Identify which cell holds the provided text, then report its [X, Y] central coordinate. 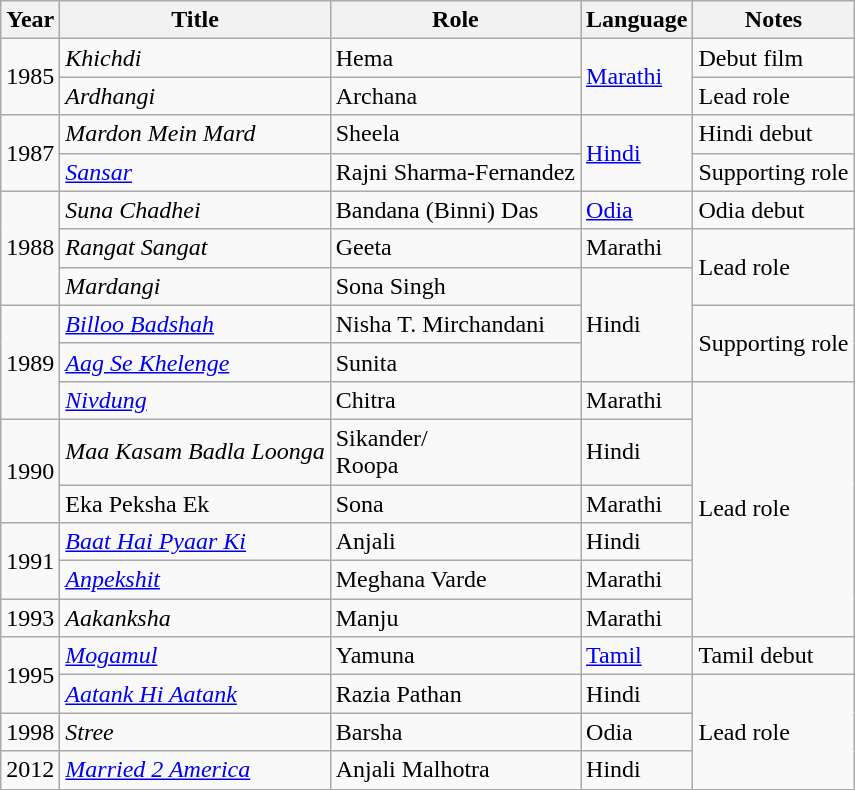
Archana [455, 96]
Aag Se Khelenge [195, 362]
Anpekshit [195, 580]
Sheela [455, 134]
1990 [30, 470]
Barsha [455, 732]
Billoo Badshah [195, 324]
Ardhangi [195, 96]
Manju [455, 618]
Rangat Sangat [195, 248]
Nisha T. Mirchandani [455, 324]
Maa Kasam Badla Loonga [195, 452]
Mardon Mein Mard [195, 134]
Role [455, 20]
Chitra [455, 400]
1989 [30, 362]
1987 [30, 153]
Aatank Hi Aatank [195, 694]
Stree [195, 732]
Sikander/Roopa [455, 452]
Hindi debut [774, 134]
Eka Peksha Ek [195, 503]
Sona [455, 503]
2012 [30, 770]
Razia Pathan [455, 694]
Sunita [455, 362]
1995 [30, 675]
1985 [30, 77]
Mardangi [195, 286]
Mogamul [195, 656]
Anjali [455, 542]
1988 [30, 248]
Sansar [195, 172]
Anjali Malhotra [455, 770]
Sona Singh [455, 286]
Meghana Varde [455, 580]
Rajni Sharma-Fernandez [455, 172]
1993 [30, 618]
Title [195, 20]
Tamil debut [774, 656]
Tamil [637, 656]
Notes [774, 20]
Suna Chadhei [195, 210]
1991 [30, 561]
Debut film [774, 58]
Geeta [455, 248]
1998 [30, 732]
Married 2 America [195, 770]
Hema [455, 58]
Baat Hai Pyaar Ki [195, 542]
Yamuna [455, 656]
Year [30, 20]
Khichdi [195, 58]
Language [637, 20]
Odia debut [774, 210]
Aakanksha [195, 618]
Bandana (Binni) Das [455, 210]
Nivdung [195, 400]
